Provide the [x, y] coordinate of the cell's center where the given text is located.  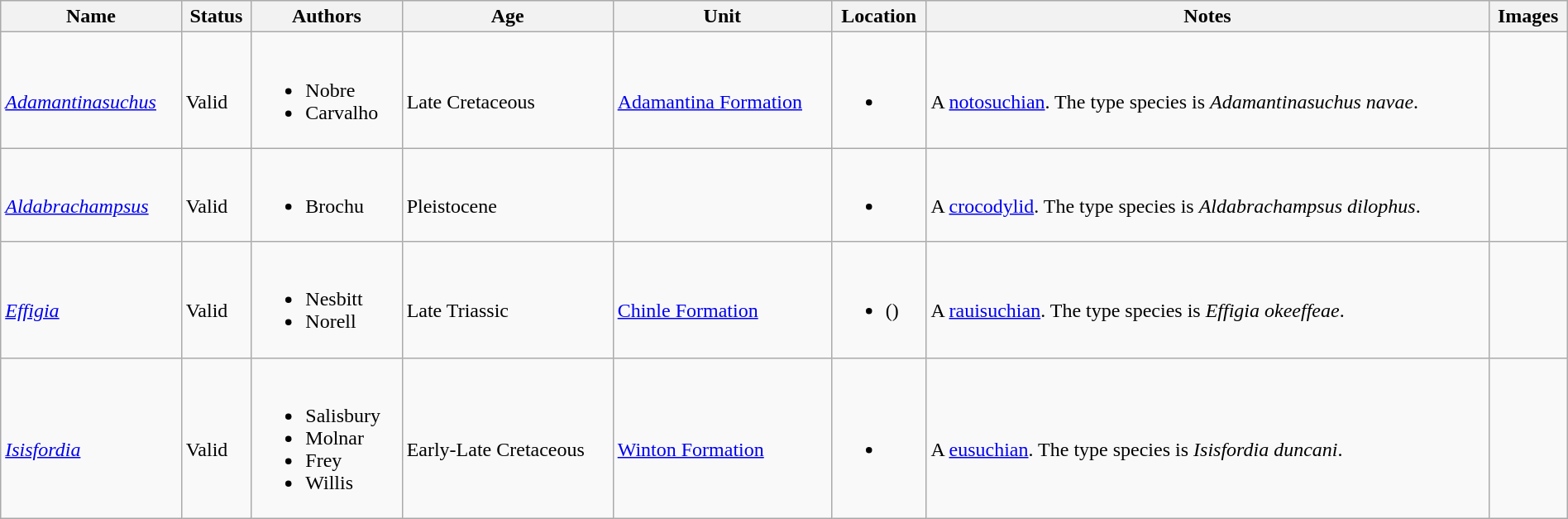
Pleistocene [508, 195]
Status [217, 17]
Late Cretaceous [508, 90]
NesbittNorell [327, 300]
Aldabrachampsus [91, 195]
Chinle Formation [722, 300]
Winton Formation [722, 438]
Location [878, 17]
Late Triassic [508, 300]
A rauisuchian. The type species is Effigia okeeffeae. [1207, 300]
Adamantina Formation [722, 90]
A notosuchian. The type species is Adamantinasuchus navae. [1207, 90]
() [878, 300]
Age [508, 17]
Early-Late Cretaceous [508, 438]
NobreCarvalho [327, 90]
A crocodylid. The type species is Aldabrachampsus dilophus. [1207, 195]
Adamantinasuchus [91, 90]
Effigia [91, 300]
SalisburyMolnarFreyWillis [327, 438]
Images [1528, 17]
Authors [327, 17]
Name [91, 17]
A eusuchian. The type species is Isisfordia duncani. [1207, 438]
Unit [722, 17]
Notes [1207, 17]
Brochu [327, 195]
Isisfordia [91, 438]
